Identify which cell holds the provided text, then report its (x, y) central coordinate. 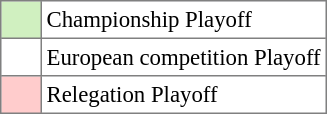
Championship Playoff (184, 20)
Relegation Playoff (184, 95)
European competition Playoff (184, 57)
